Search for the cell housing the specified text and yield its [x, y] center coordinate. 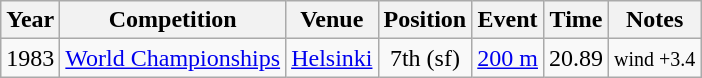
Time [576, 20]
20.89 [576, 58]
Event [508, 20]
Notes [655, 20]
wind +3.4 [655, 58]
World Championships [173, 58]
7th (sf) [425, 58]
Venue [332, 20]
200 m [508, 58]
Helsinki [332, 58]
1983 [30, 58]
Competition [173, 20]
Position [425, 20]
Year [30, 20]
